Output the [x, y] coordinate of the center of the cell containing the given text.  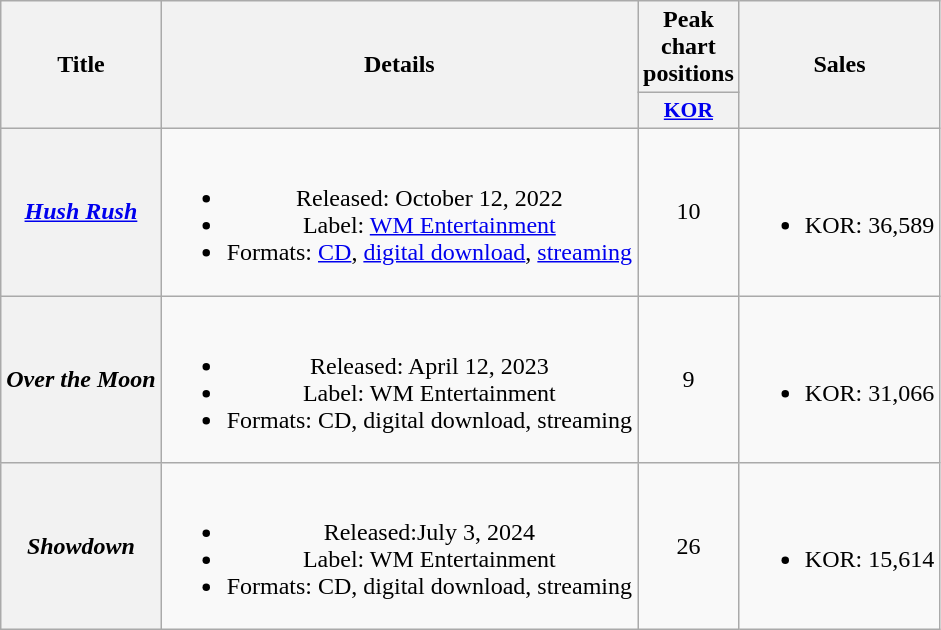
KOR: 15,614 [839, 546]
Released:July 3, 2024Label: WM EntertainmentFormats: CD, digital download, streaming [399, 546]
26 [689, 546]
KOR: 36,589 [839, 212]
Released: April 12, 2023Label: WM EntertainmentFormats: CD, digital download, streaming [399, 380]
Sales [839, 65]
Hush Rush [81, 212]
Released: October 12, 2022Label: WM EntertainmentFormats: CD, digital download, streaming [399, 212]
Title [81, 65]
KOR: 31,066 [839, 380]
Details [399, 65]
KOR [689, 111]
9 [689, 380]
Showdown [81, 546]
Over the Moon [81, 380]
Peak chartpositions [689, 47]
10 [689, 212]
